Search for the cell housing the specified text and yield its [X, Y] center coordinate. 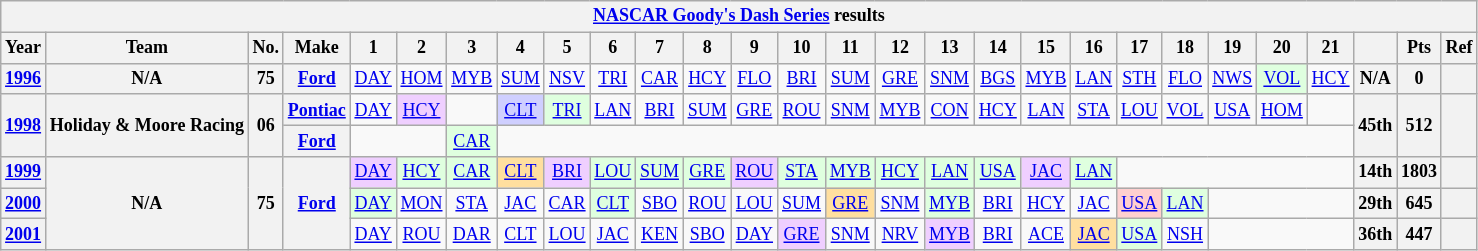
STH [1139, 78]
Pontiac [316, 110]
CON [950, 110]
21 [1330, 48]
Make [316, 48]
45th [1376, 125]
447 [1420, 234]
20 [1282, 48]
512 [1420, 125]
NWS [1232, 78]
KEN [660, 234]
6 [613, 48]
NSV [567, 78]
1999 [24, 172]
5 [567, 48]
36th [1376, 234]
645 [1420, 204]
7 [660, 48]
9 [754, 48]
18 [1185, 48]
Ref [1459, 48]
1998 [24, 125]
Team [146, 48]
1803 [1420, 172]
4 [521, 48]
16 [1094, 48]
2 [422, 48]
2001 [24, 234]
13 [950, 48]
Pts [1420, 48]
1996 [24, 78]
1 [373, 48]
29th [1376, 204]
NSH [1185, 234]
2000 [24, 204]
NASCAR Goody's Dash Series results [739, 16]
3 [472, 48]
Holiday & Moore Racing [146, 125]
BGS [998, 78]
15 [1046, 48]
17 [1139, 48]
11 [850, 48]
No. [266, 48]
14 [998, 48]
8 [707, 48]
0 [1420, 78]
NRV [900, 234]
ACE [1046, 234]
06 [266, 125]
Year [24, 48]
14th [1376, 172]
MON [422, 204]
12 [900, 48]
DAR [472, 234]
19 [1232, 48]
10 [802, 48]
